Determine the [x, y] coordinate at the center of the cell enclosing the given text.  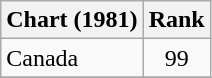
Canada [72, 58]
Chart (1981) [72, 20]
99 [176, 58]
Rank [176, 20]
